Determine the (X, Y) coordinate at the center of the cell enclosing the given text.  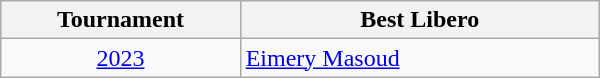
2023 (120, 58)
Best Libero (420, 20)
Tournament (120, 20)
Eimery Masoud (420, 58)
